Output the (x, y) coordinate of the center of the cell containing the given text.  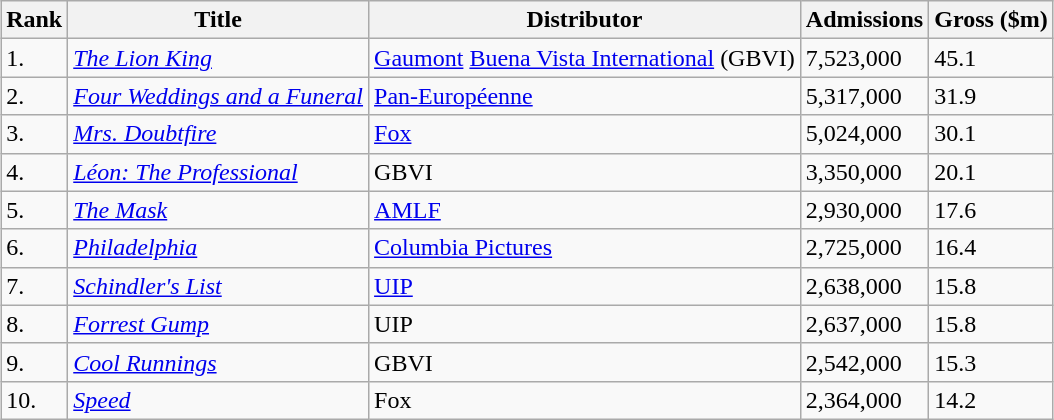
Title (218, 20)
7. (34, 286)
45.1 (992, 58)
2,637,000 (864, 324)
6. (34, 248)
The Lion King (218, 58)
Philadelphia (218, 248)
17.6 (992, 210)
30.1 (992, 134)
2,542,000 (864, 362)
4. (34, 172)
Forrest Gump (218, 324)
1. (34, 58)
Admissions (864, 20)
8. (34, 324)
Pan-Européenne (585, 96)
2,930,000 (864, 210)
5. (34, 210)
9. (34, 362)
31.9 (992, 96)
2,725,000 (864, 248)
Speed (218, 400)
2,364,000 (864, 400)
15.3 (992, 362)
Distributor (585, 20)
Gaumont Buena Vista International (GBVI) (585, 58)
3. (34, 134)
The Mask (218, 210)
Gross ($m) (992, 20)
Rank (34, 20)
AMLF (585, 210)
Schindler's List (218, 286)
10. (34, 400)
3,350,000 (864, 172)
16.4 (992, 248)
Léon: The Professional (218, 172)
2,638,000 (864, 286)
5,317,000 (864, 96)
14.2 (992, 400)
Columbia Pictures (585, 248)
7,523,000 (864, 58)
Mrs. Doubtfire (218, 134)
Four Weddings and a Funeral (218, 96)
20.1 (992, 172)
2. (34, 96)
5,024,000 (864, 134)
Cool Runnings (218, 362)
